Scan for the cell matching the given text and deliver its [X, Y] coordinate at center. 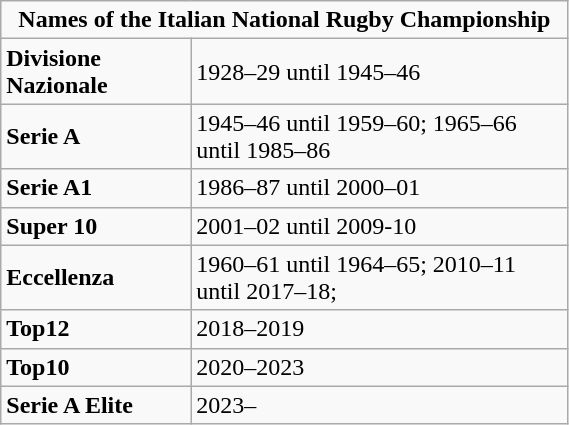
Serie A1 [96, 188]
1986–87 until 2000–01 [380, 188]
1928–29 until 1945–46 [380, 72]
2001–02 until 2009-10 [380, 226]
2018–2019 [380, 329]
1945–46 until 1959–60; 1965–66 until 1985–86 [380, 136]
2023– [380, 405]
Names of the Italian National Rugby Championship [284, 20]
Serie A [96, 136]
Divisione Nazionale [96, 72]
Top12 [96, 329]
Eccellenza [96, 278]
Top10 [96, 367]
1960–61 until 1964–65; 2010–11 until 2017–18; [380, 278]
2020–2023 [380, 367]
Serie A Elite [96, 405]
Super 10 [96, 226]
